Output the (X, Y) coordinate of the center of the cell containing the given text.  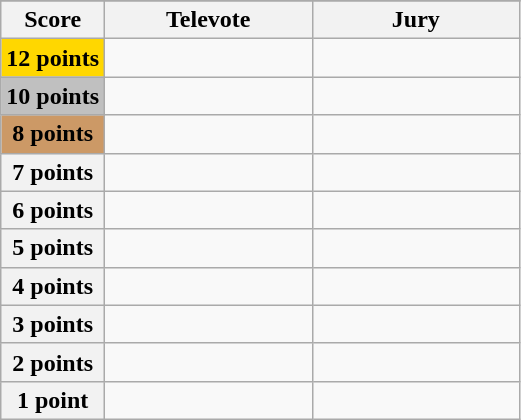
12 points (53, 58)
7 points (53, 172)
10 points (53, 96)
6 points (53, 210)
Jury (416, 20)
3 points (53, 324)
2 points (53, 362)
5 points (53, 248)
1 point (53, 400)
4 points (53, 286)
Televote (209, 20)
Score (53, 20)
8 points (53, 134)
